Find where the given text appears and provide that cell's center as [x, y] coordinate. 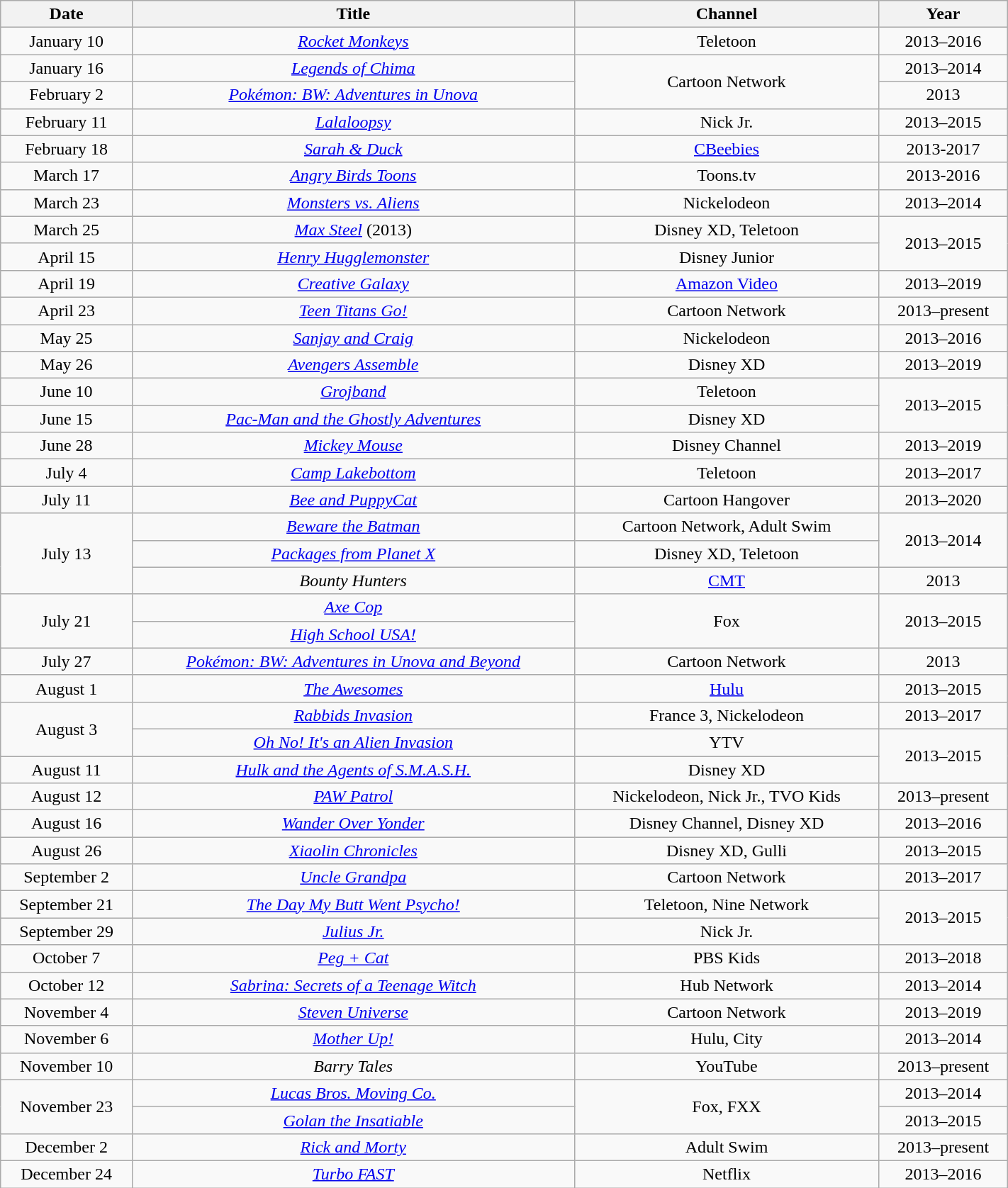
November 23 [67, 1106]
Oh No! It's an Alien Invasion [353, 742]
Hulu [727, 688]
November 4 [67, 1012]
Sanjay and Craig [353, 338]
High School USA! [353, 634]
September 21 [67, 904]
Uncle Grandpa [353, 878]
July 11 [67, 500]
Angry Birds Toons [353, 176]
Title [353, 14]
Toons.tv [727, 176]
July 13 [67, 554]
April 23 [67, 310]
Beware the Batman [353, 527]
Hulk and the Agents of S.M.A.S.H. [353, 769]
Max Steel (2013) [353, 230]
Bee and PuppyCat [353, 500]
March 17 [67, 176]
February 18 [67, 149]
Steven Universe [353, 1012]
September 2 [67, 878]
January 16 [67, 68]
August 1 [67, 688]
March 25 [67, 230]
The Awesomes [353, 688]
2013–2020 [943, 500]
October 7 [67, 958]
France 3, Nickelodeon [727, 715]
July 21 [67, 621]
2013-2017 [943, 149]
Amazon Video [727, 284]
February 11 [67, 122]
2013-2016 [943, 176]
Cartoon Network, Adult Swim [727, 527]
Teletoon, Nine Network [727, 904]
Packages from Planet X [353, 554]
Lalaloopsy [353, 122]
Fox, FXX [727, 1106]
December 24 [67, 1174]
Rabbids Invasion [353, 715]
Barry Tales [353, 1066]
Rocket Monkeys [353, 41]
August 11 [67, 769]
Bounty Hunters [353, 581]
Pokémon: BW: Adventures in Unova and Beyond [353, 661]
November 10 [67, 1066]
March 23 [67, 203]
YTV [727, 742]
Avengers Assemble [353, 365]
Axe Cop [353, 607]
May 25 [67, 338]
Turbo FAST [353, 1174]
June 28 [67, 446]
June 10 [67, 392]
PBS Kids [727, 958]
July 27 [67, 661]
August 26 [67, 851]
April 19 [67, 284]
August 16 [67, 824]
Hub Network [727, 985]
October 12 [67, 985]
Fox [727, 621]
Lucas Bros. Moving Co. [353, 1093]
May 26 [67, 365]
Hulu, City [727, 1039]
Disney Channel [727, 446]
Rick and Morty [353, 1147]
Netflix [727, 1174]
June 15 [67, 419]
January 10 [67, 41]
Disney Junior [727, 257]
Monsters vs. Aliens [353, 203]
The Day My Butt Went Psycho! [353, 904]
Henry Hugglemonster [353, 257]
Teen Titans Go! [353, 310]
PAW Patrol [353, 797]
Peg + Cat [353, 958]
Julius Jr. [353, 931]
September 29 [67, 931]
Grojband [353, 392]
Disney XD, Gulli [727, 851]
2013–2018 [943, 958]
Year [943, 14]
Golan the Insatiable [353, 1120]
Cartoon Hangover [727, 500]
Creative Galaxy [353, 284]
CMT [727, 581]
Adult Swim [727, 1147]
Mickey Mouse [353, 446]
February 2 [67, 95]
Sarah & Duck [353, 149]
Wander Over Yonder [353, 824]
Camp Lakebottom [353, 473]
Sabrina: Secrets of a Teenage Witch [353, 985]
CBeebies [727, 149]
Pokémon: BW: Adventures in Unova [353, 95]
July 4 [67, 473]
Nickelodeon, Nick Jr., TVO Kids [727, 797]
Xiaolin Chronicles [353, 851]
Channel [727, 14]
April 15 [67, 257]
Disney Channel, Disney XD [727, 824]
Mother Up! [353, 1039]
August 12 [67, 797]
Date [67, 14]
August 3 [67, 729]
Pac-Man and the Ghostly Adventures [353, 419]
November 6 [67, 1039]
YouTube [727, 1066]
December 2 [67, 1147]
Legends of Chima [353, 68]
